Find where the given text appears and provide that cell's center as [x, y] coordinate. 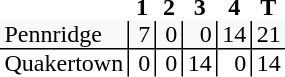
21 [268, 35]
Pennridge [64, 35]
7 [142, 35]
Quakertown [64, 63]
